Capture the cell that displays the provided text and extract its (x, y) central coordinate. 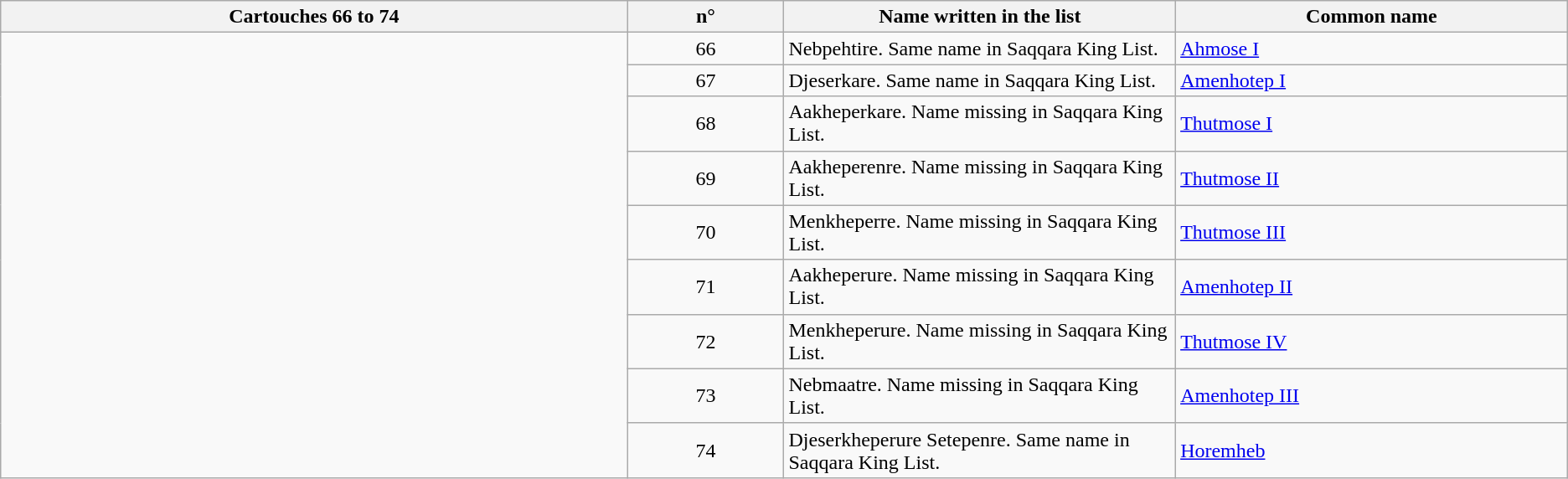
68 (705, 124)
Nebmaatre. Name missing in Saqqara King List. (980, 395)
Name written in the list (980, 17)
Menkheperre. Name missing in Saqqara King List. (980, 233)
Thutmose II (1372, 178)
Menkheperure. Name missing in Saqqara King List. (980, 342)
Amenhotep II (1372, 286)
66 (705, 49)
Amenhotep I (1372, 80)
67 (705, 80)
71 (705, 286)
Aakheperenre. Name missing in Saqqara King List. (980, 178)
Cartouches 66 to 74 (314, 17)
70 (705, 233)
74 (705, 451)
Amenhotep III (1372, 395)
Ahmose I (1372, 49)
69 (705, 178)
73 (705, 395)
Aakheperure. Name missing in Saqqara King List. (980, 286)
Thutmose I (1372, 124)
72 (705, 342)
n° (705, 17)
Aakheperkare. Name missing in Saqqara King List. (980, 124)
Djeserkheperure Setepenre. Same name in Saqqara King List. (980, 451)
Thutmose IV (1372, 342)
Horemheb (1372, 451)
Nebpehtire. Same name in Saqqara King List. (980, 49)
Djeserkare. Same name in Saqqara King List. (980, 80)
Common name (1372, 17)
Thutmose III (1372, 233)
